Capture the cell that displays the provided text and extract its [X, Y] central coordinate. 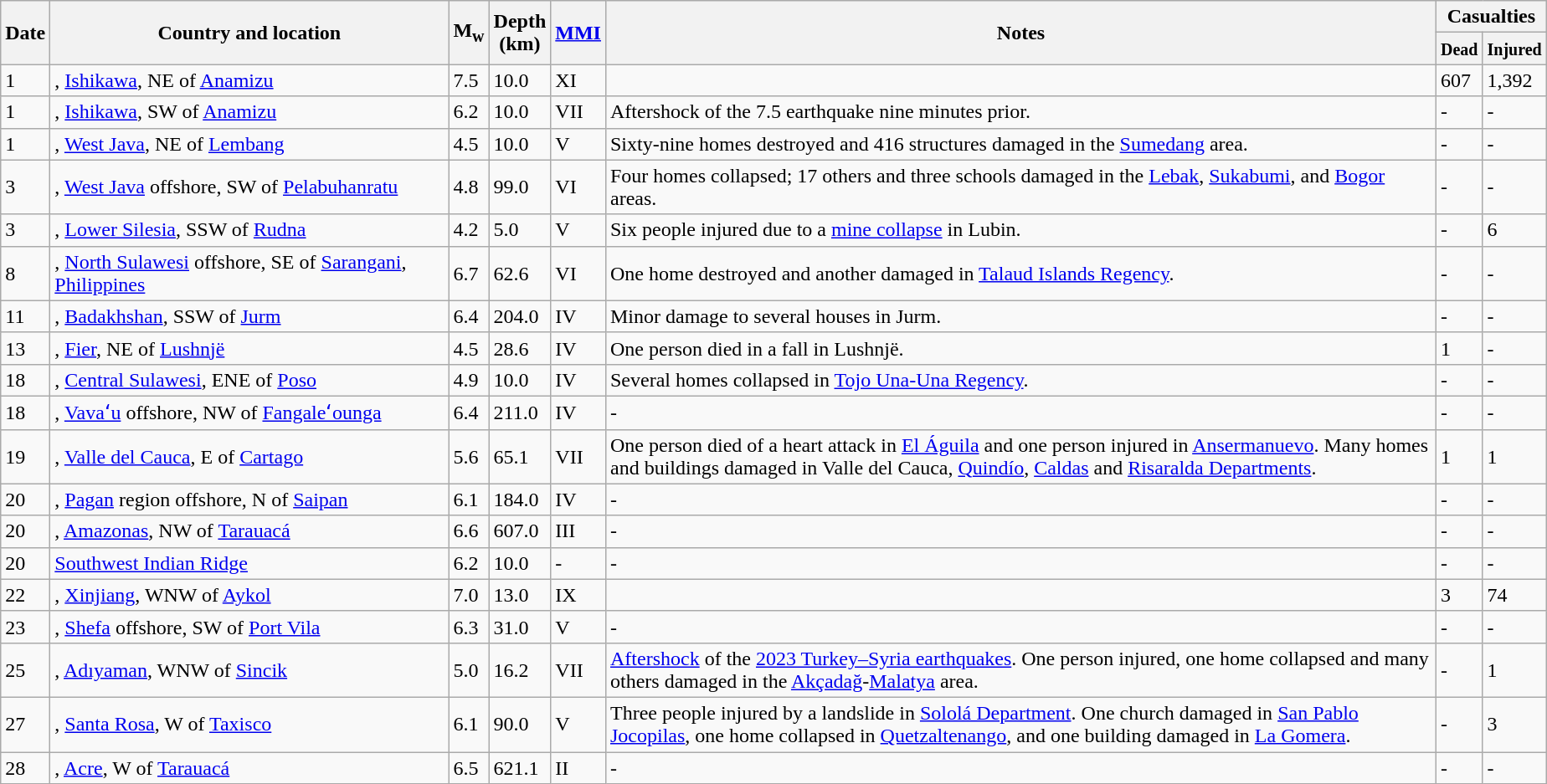
Aftershock of the 2023 Turkey–Syria earthquakes. One person injured, one home collapsed and many others damaged in the Akçadağ-Malatya area. [1020, 669]
, Fier, NE of Lushnjë [249, 348]
6.7 [469, 273]
Several homes collapsed in Tojo Una-Una Regency. [1020, 380]
, Amazonas, NW of Tarauacá [249, 531]
Aftershock of the 7.5 earthquake nine minutes prior. [1020, 112]
62.6 [520, 273]
22 [25, 595]
, Pagan region offshore, N of Saipan [249, 500]
, Santa Rosa, W of Taxisco [249, 725]
, Acre, W of Tarauacá [249, 767]
III [578, 531]
One person died in a fall in Lushnjë. [1020, 348]
184.0 [520, 500]
, Badakhshan, SSW of Jurm [249, 316]
607 [1460, 80]
6 [1514, 230]
13 [25, 348]
7.5 [469, 80]
Date [25, 33]
28 [25, 767]
4.9 [469, 380]
II [578, 767]
MMI [578, 33]
19 [25, 457]
16.2 [520, 669]
IX [578, 595]
, Central Sulawesi, ENE of Poso [249, 380]
, Valle del Cauca, E of Cartago [249, 457]
7.0 [469, 595]
Six people injured due to a mine collapse in Lubin. [1020, 230]
Four homes collapsed; 17 others and three schools damaged in the Lebak, Sukabumi, and Bogor areas. [1020, 187]
23 [25, 627]
Sixty-nine homes destroyed and 416 structures damaged in the Sumedang area. [1020, 144]
204.0 [520, 316]
4.2 [469, 230]
Depth(km) [520, 33]
, Ishikawa, NE of Anamizu [249, 80]
4.8 [469, 187]
Notes [1020, 33]
, West Java, NE of Lembang [249, 144]
Injured [1514, 49]
, Adıyaman, WNW of Sincik [249, 669]
6.6 [469, 531]
11 [25, 316]
90.0 [520, 725]
211.0 [520, 412]
, West Java offshore, SW of Pelabuhanratu [249, 187]
, Xinjiang, WNW of Aykol [249, 595]
Southwest Indian Ridge [249, 563]
621.1 [520, 767]
, Vavaʻu offshore, NW of Fangaleʻounga [249, 412]
Country and location [249, 33]
99.0 [520, 187]
74 [1514, 595]
8 [25, 273]
31.0 [520, 627]
, Ishikawa, SW of Anamizu [249, 112]
607.0 [520, 531]
Casualties [1492, 17]
One home destroyed and another damaged in Talaud Islands Regency. [1020, 273]
13.0 [520, 595]
Minor damage to several houses in Jurm. [1020, 316]
25 [25, 669]
Mw [469, 33]
, Lower Silesia, SSW of Rudna [249, 230]
1,392 [1514, 80]
27 [25, 725]
XI [578, 80]
, Shefa offshore, SW of Port Vila [249, 627]
65.1 [520, 457]
5.6 [469, 457]
Dead [1460, 49]
28.6 [520, 348]
6.5 [469, 767]
, North Sulawesi offshore, SE of Sarangani, Philippines [249, 273]
6.3 [469, 627]
